From the cell containing the given text, extract its center point as (X, Y) coordinate. 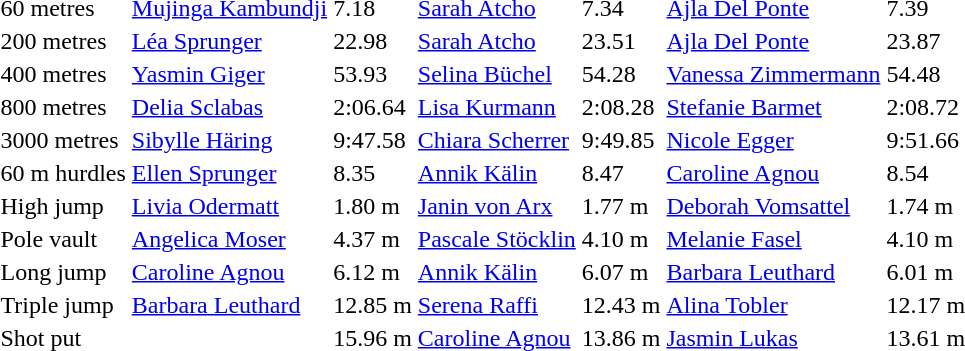
53.93 (373, 74)
9:47.58 (373, 140)
12.85 m (373, 305)
1.77 m (621, 206)
Stefanie Barmet (774, 107)
6.12 m (373, 272)
Livia Odermatt (229, 206)
12.43 m (621, 305)
6.07 m (621, 272)
Nicole Egger (774, 140)
4.10 m (621, 239)
4.37 m (373, 239)
Pascale Stöcklin (496, 239)
Deborah Vomsattel (774, 206)
2:08.28 (621, 107)
Vanessa Zimmermann (774, 74)
8.35 (373, 173)
Lisa Kurmann (496, 107)
Léa Sprunger (229, 41)
2:06.64 (373, 107)
Sibylle Häring (229, 140)
Angelica Moser (229, 239)
Melanie Fasel (774, 239)
Selina Büchel (496, 74)
Serena Raffi (496, 305)
Ajla Del Ponte (774, 41)
22.98 (373, 41)
Janin von Arx (496, 206)
1.80 m (373, 206)
Chiara Scherrer (496, 140)
8.47 (621, 173)
9:49.85 (621, 140)
Sarah Atcho (496, 41)
Delia Sclabas (229, 107)
54.28 (621, 74)
Alina Tobler (774, 305)
23.51 (621, 41)
Yasmin Giger (229, 74)
Ellen Sprunger (229, 173)
